Return (x, y) of the center of cell containing provided text 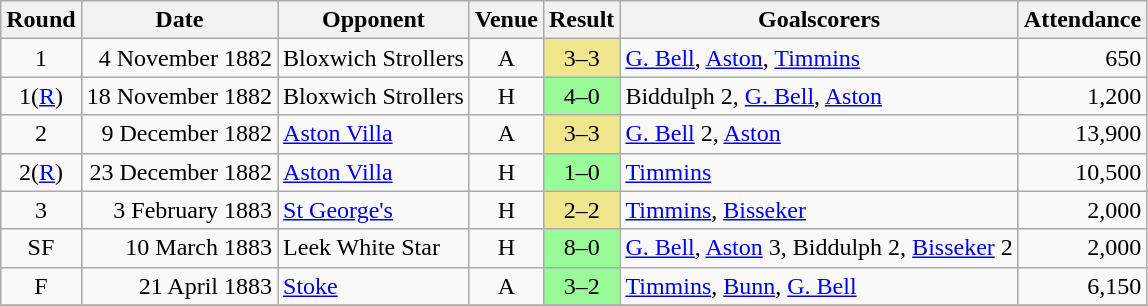
6,150 (1082, 286)
Timmins, Bunn, G. Bell (819, 286)
Round (41, 20)
Venue (506, 20)
23 December 1882 (179, 172)
1(R) (41, 96)
Stoke (374, 286)
10 March 1883 (179, 248)
4 November 1882 (179, 58)
Biddulph 2, G. Bell, Aston (819, 96)
G. Bell, Aston, Timmins (819, 58)
Date (179, 20)
3–2 (581, 286)
1,200 (1082, 96)
18 November 1882 (179, 96)
Result (581, 20)
Timmins, Bisseker (819, 210)
Attendance (1082, 20)
4–0 (581, 96)
St George's (374, 210)
SF (41, 248)
1–0 (581, 172)
2 (41, 134)
650 (1082, 58)
Timmins (819, 172)
9 December 1882 (179, 134)
Opponent (374, 20)
Goalscorers (819, 20)
1 (41, 58)
3 (41, 210)
21 April 1883 (179, 286)
G. Bell, Aston 3, Biddulph 2, Bisseker 2 (819, 248)
G. Bell 2, Aston (819, 134)
13,900 (1082, 134)
8–0 (581, 248)
2–2 (581, 210)
3 February 1883 (179, 210)
2(R) (41, 172)
Leek White Star (374, 248)
F (41, 286)
10,500 (1082, 172)
